Search for the cell housing the specified text and yield its (x, y) center coordinate. 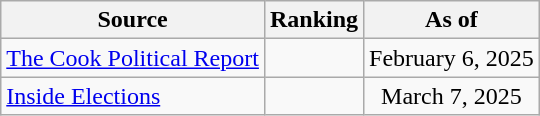
Source (133, 20)
March 7, 2025 (452, 96)
As of (452, 20)
February 6, 2025 (452, 58)
Inside Elections (133, 96)
Ranking (314, 20)
The Cook Political Report (133, 58)
